Extract the (x, y) coordinate from the center of the cell holding the provided text.  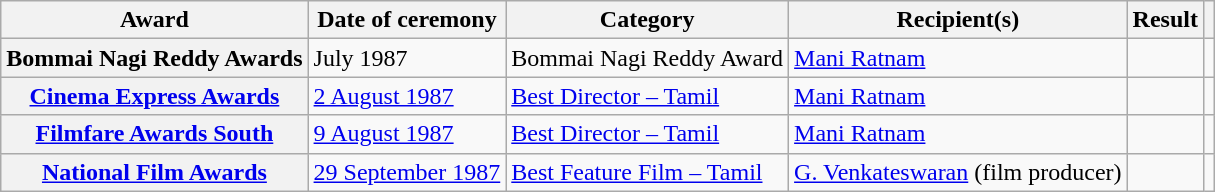
Filmfare Awards South (154, 134)
Result (1165, 20)
Award (154, 20)
Recipient(s) (958, 20)
Cinema Express Awards (154, 96)
Bommai Nagi Reddy Award (648, 58)
Best Feature Film – Tamil (648, 172)
29 September 1987 (407, 172)
9 August 1987 (407, 134)
Category (648, 20)
G. Venkateswaran (film producer) (958, 172)
Bommai Nagi Reddy Awards (154, 58)
National Film Awards (154, 172)
2 August 1987 (407, 96)
July 1987 (407, 58)
Date of ceremony (407, 20)
